Locate the cell with the specified text and output its (X, Y) center coordinate. 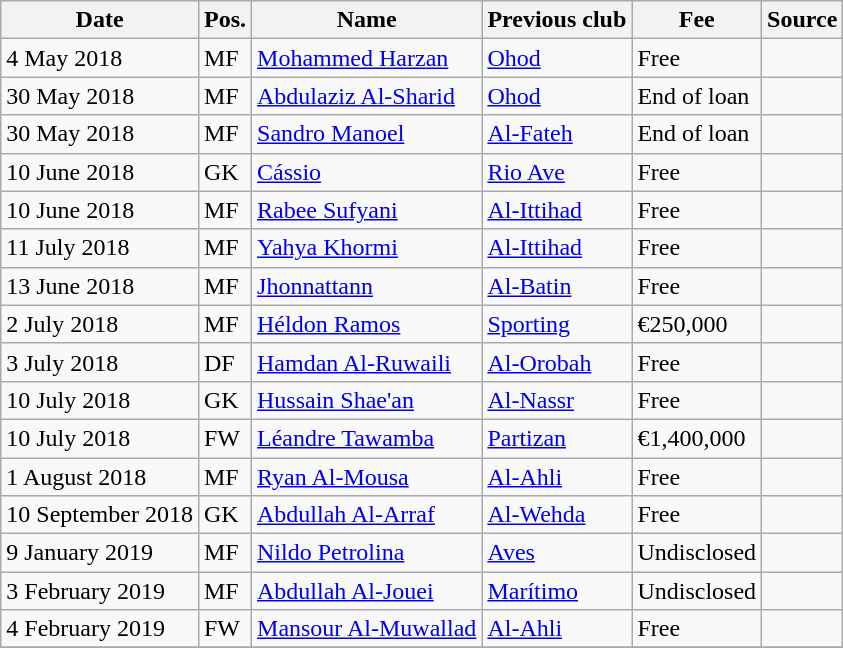
Fee (697, 20)
Marítimo (557, 591)
10 September 2018 (100, 515)
Rio Ave (557, 172)
Mohammed Harzan (367, 58)
Al-Wehda (557, 515)
Abdullah Al-Arraf (367, 515)
Héldon Ramos (367, 324)
Partizan (557, 438)
Name (367, 20)
Abdulaziz Al-Sharid (367, 96)
Abdullah Al-Jouei (367, 591)
DF (224, 362)
Yahya Khormi (367, 248)
Hamdan Al-Ruwaili (367, 362)
Ryan Al-Mousa (367, 477)
11 July 2018 (100, 248)
Al-Fateh (557, 134)
Sandro Manoel (367, 134)
Hussain Shae'an (367, 400)
2 July 2018 (100, 324)
3 July 2018 (100, 362)
4 February 2019 (100, 629)
Al-Nassr (557, 400)
Sporting (557, 324)
Al-Batin (557, 286)
Aves (557, 553)
Previous club (557, 20)
Nildo Petrolina (367, 553)
13 June 2018 (100, 286)
Cássio (367, 172)
4 May 2018 (100, 58)
Rabee Sufyani (367, 210)
9 January 2019 (100, 553)
3 February 2019 (100, 591)
1 August 2018 (100, 477)
Al-Orobah (557, 362)
€1,400,000 (697, 438)
Léandre Tawamba (367, 438)
Pos. (224, 20)
Jhonnattann (367, 286)
Source (802, 20)
Mansour Al-Muwallad (367, 629)
€250,000 (697, 324)
Date (100, 20)
